Provide the [x, y] coordinate of the cell's center where the given text is located.  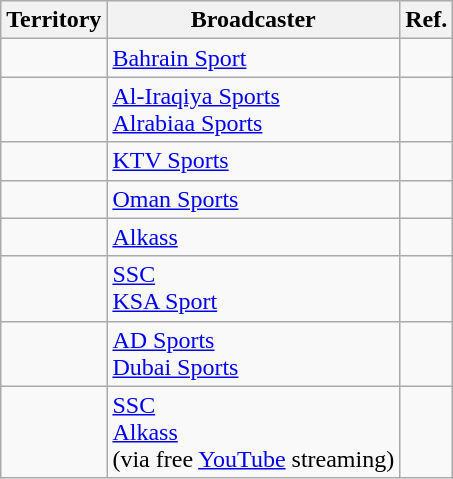
Bahrain Sport [254, 58]
Ref. [426, 20]
Alkass [254, 237]
AD SportsDubai Sports [254, 354]
SSCAlkass(via free YouTube streaming) [254, 432]
Al-Iraqiya SportsAlrabiaa Sports [254, 110]
Broadcaster [254, 20]
SSCKSA Sport [254, 288]
Oman Sports [254, 199]
KTV Sports [254, 161]
Territory [54, 20]
